Return the (x, y) coordinate for the center point of the cell that contains the specified text.  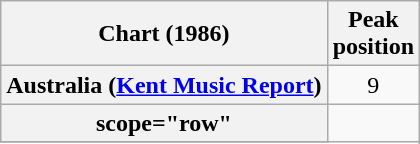
9 (373, 85)
Chart (1986) (164, 34)
Australia (Kent Music Report) (164, 85)
Peakposition (373, 34)
scope="row" (164, 123)
